Determine the (x, y) coordinate at the center of the cell enclosing the given text.  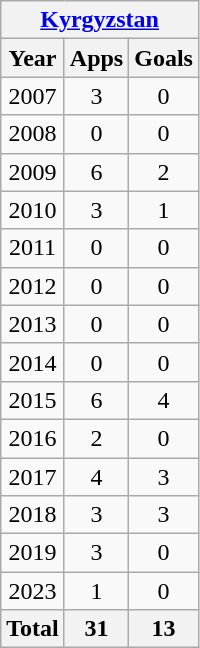
2008 (33, 134)
2016 (33, 438)
Goals (164, 58)
2010 (33, 210)
2019 (33, 553)
13 (164, 629)
31 (96, 629)
Kyrgyzstan (100, 20)
2018 (33, 515)
2014 (33, 362)
2012 (33, 286)
2023 (33, 591)
Apps (96, 58)
2015 (33, 400)
Total (33, 629)
2017 (33, 477)
2011 (33, 248)
Year (33, 58)
2009 (33, 172)
2007 (33, 96)
2013 (33, 324)
